From the cell containing the given text, extract its center point as [x, y] coordinate. 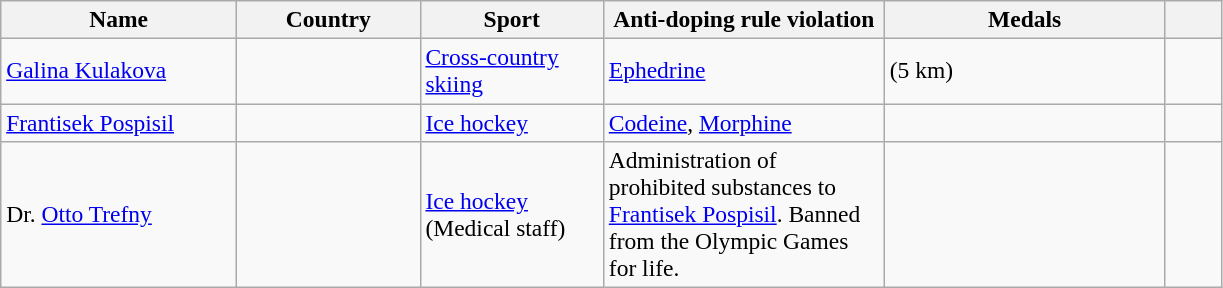
Ice hockey (Medical staff) [512, 214]
Galina Kulakova [119, 70]
Frantisek Pospisil [119, 122]
Name [119, 19]
Dr. Otto Trefny [119, 214]
Codeine, Morphine [744, 122]
Ephedrine [744, 70]
Anti-doping rule violation [744, 19]
Ice hockey [512, 122]
Country [328, 19]
Cross-country skiing [512, 70]
Medals [1024, 19]
(5 km) [1024, 70]
Sport [512, 19]
Administration of prohibited substances to Frantisek Pospisil. Banned from the Olympic Games for life. [744, 214]
